Provide the (X, Y) coordinate of the cell's center where the given text is located.  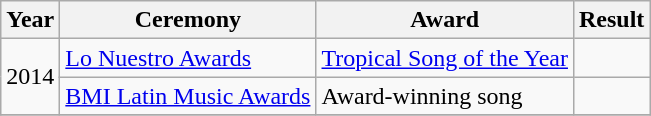
2014 (30, 77)
BMI Latin Music Awards (188, 96)
Ceremony (188, 20)
Award (445, 20)
Award-winning song (445, 96)
Lo Nuestro Awards (188, 58)
Result (611, 20)
Tropical Song of the Year (445, 58)
Year (30, 20)
